For the text-containing cell, return its midpoint in (X, Y) coordinate format. 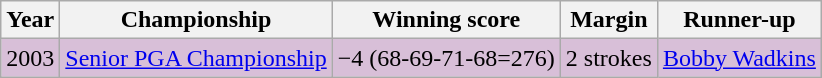
Winning score (446, 20)
Bobby Wadkins (739, 58)
Senior PGA Championship (196, 58)
−4 (68-69-71-68=276) (446, 58)
Margin (608, 20)
2 strokes (608, 58)
Championship (196, 20)
Year (30, 20)
Runner-up (739, 20)
2003 (30, 58)
